Capture the cell that displays the provided text and extract its (x, y) central coordinate. 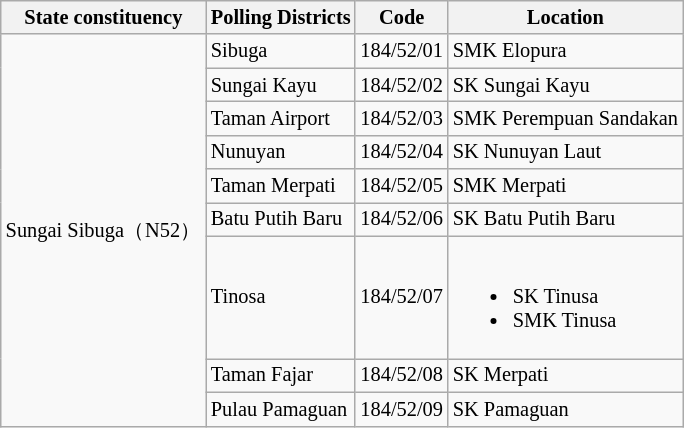
SK TinusaSMK Tinusa (566, 297)
184/52/09 (401, 409)
SK Sungai Kayu (566, 85)
Sungai Sibuga（N52） (104, 230)
Code (401, 17)
184/52/07 (401, 297)
SK Batu Putih Baru (566, 219)
Sibuga (281, 51)
184/52/06 (401, 219)
Polling Districts (281, 17)
184/52/04 (401, 152)
184/52/03 (401, 118)
184/52/05 (401, 186)
Taman Airport (281, 118)
Taman Merpati (281, 186)
SK Pamaguan (566, 409)
Location (566, 17)
Tinosa (281, 297)
Batu Putih Baru (281, 219)
SMK Elopura (566, 51)
184/52/08 (401, 375)
184/52/01 (401, 51)
184/52/02 (401, 85)
Nunuyan (281, 152)
SK Merpati (566, 375)
Pulau Pamaguan (281, 409)
SMK Merpati (566, 186)
Sungai Kayu (281, 85)
Taman Fajar (281, 375)
SMK Perempuan Sandakan (566, 118)
State constituency (104, 17)
SK Nunuyan Laut (566, 152)
